Detect which cell encompasses the target text, then output its (x, y) center coordinate. 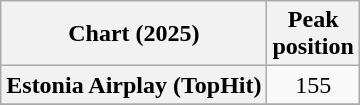
Peakposition (313, 34)
Estonia Airplay (TopHit) (134, 85)
155 (313, 85)
Chart (2025) (134, 34)
